Capture the cell that displays the provided text and extract its (X, Y) central coordinate. 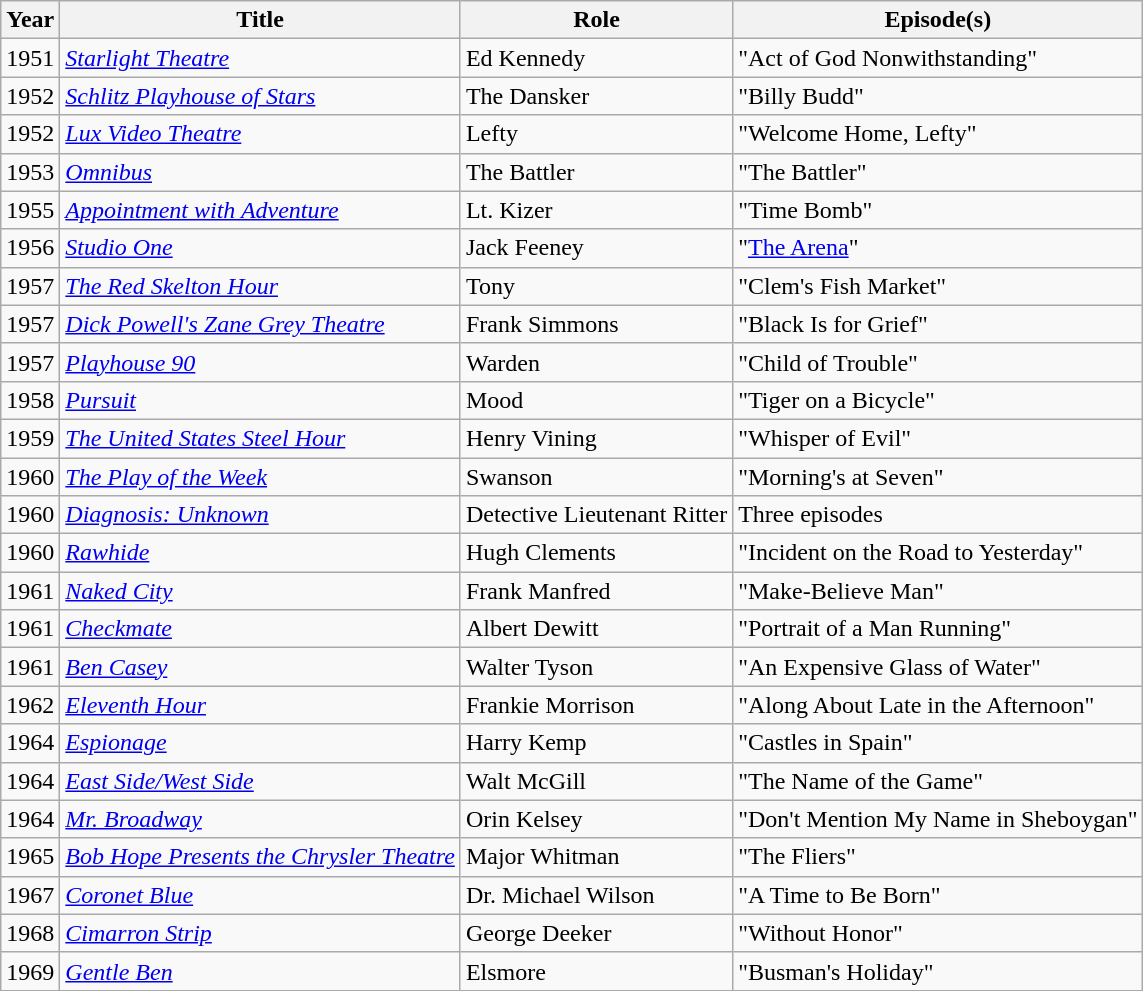
Frankie Morrison (596, 705)
"Make-Believe Man" (938, 591)
Espionage (260, 743)
Lux Video Theatre (260, 134)
Coronet Blue (260, 895)
Checkmate (260, 629)
Lefty (596, 134)
Starlight Theatre (260, 58)
"Don't Mention My Name in Sheboygan" (938, 819)
Naked City (260, 591)
"Without Honor" (938, 933)
Dick Powell's Zane Grey Theatre (260, 324)
Jack Feeney (596, 248)
Eleventh Hour (260, 705)
Lt. Kizer (596, 210)
Henry Vining (596, 438)
"The Battler" (938, 172)
"The Name of the Game" (938, 781)
Playhouse 90 (260, 362)
"Incident on the Road to Yesterday" (938, 553)
Albert Dewitt (596, 629)
Cimarron Strip (260, 933)
"Time Bomb" (938, 210)
The United States Steel Hour (260, 438)
Year (30, 20)
"Along About Late in the Afternoon" (938, 705)
"Billy Budd" (938, 96)
Ed Kennedy (596, 58)
Major Whitman (596, 857)
"Portrait of a Man Running" (938, 629)
Frank Manfred (596, 591)
"The Fliers" (938, 857)
Elsmore (596, 971)
"Tiger on a Bicycle" (938, 400)
Omnibus (260, 172)
Harry Kemp (596, 743)
Bob Hope Presents the Chrysler Theatre (260, 857)
"Morning's at Seven" (938, 477)
Detective Lieutenant Ritter (596, 515)
Episode(s) (938, 20)
The Play of the Week (260, 477)
Mood (596, 400)
"The Arena" (938, 248)
1965 (30, 857)
"Welcome Home, Lefty" (938, 134)
The Battler (596, 172)
"Busman's Holiday" (938, 971)
"Child of Trouble" (938, 362)
1967 (30, 895)
Role (596, 20)
Gentle Ben (260, 971)
Studio One (260, 248)
George Deeker (596, 933)
Three episodes (938, 515)
Dr. Michael Wilson (596, 895)
1953 (30, 172)
Schlitz Playhouse of Stars (260, 96)
"Black Is for Grief" (938, 324)
"Clem's Fish Market" (938, 286)
Tony (596, 286)
Walt McGill (596, 781)
1951 (30, 58)
The Red Skelton Hour (260, 286)
Frank Simmons (596, 324)
1958 (30, 400)
Orin Kelsey (596, 819)
Warden (596, 362)
Rawhide (260, 553)
"A Time to Be Born" (938, 895)
Swanson (596, 477)
The Dansker (596, 96)
"Act of God Nonwithstanding" (938, 58)
Walter Tyson (596, 667)
Appointment with Adventure (260, 210)
1956 (30, 248)
Pursuit (260, 400)
Title (260, 20)
Hugh Clements (596, 553)
"An Expensive Glass of Water" (938, 667)
1968 (30, 933)
"Whisper of Evil" (938, 438)
East Side/West Side (260, 781)
1955 (30, 210)
Mr. Broadway (260, 819)
"Castles in Spain" (938, 743)
Ben Casey (260, 667)
Diagnosis: Unknown (260, 515)
1959 (30, 438)
1969 (30, 971)
1962 (30, 705)
